Provide the (X, Y) coordinate of the cell's center where the given text is located.  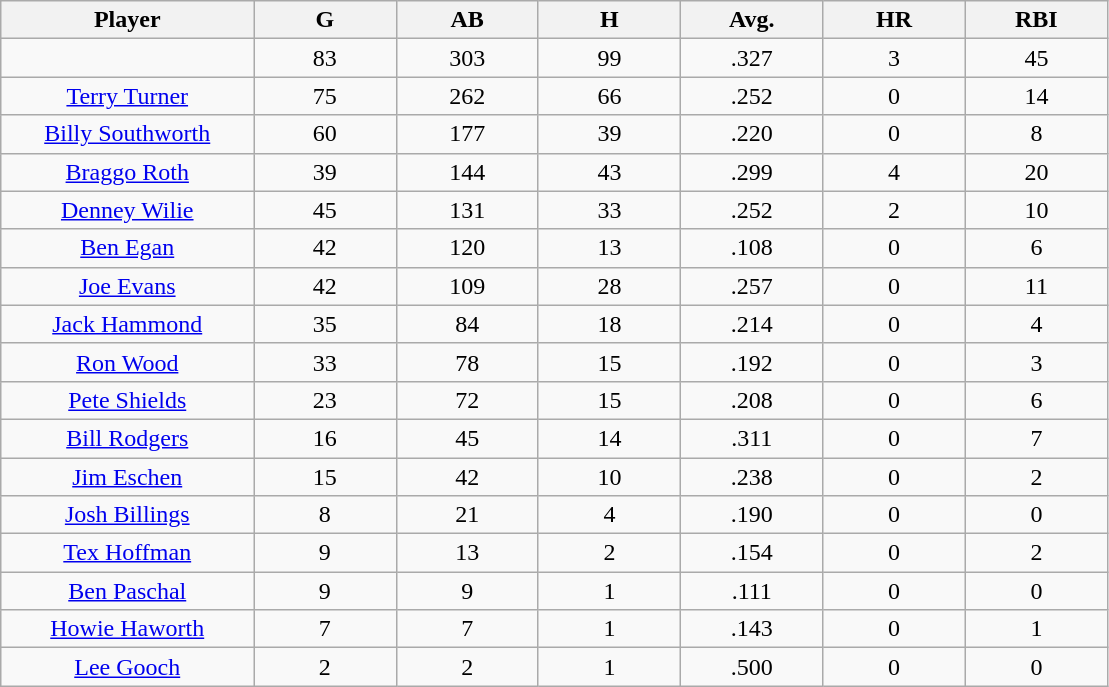
Terry Turner (128, 96)
.299 (752, 172)
.143 (752, 629)
144 (467, 172)
16 (325, 438)
.238 (752, 477)
HR (894, 20)
.220 (752, 134)
262 (467, 96)
21 (467, 515)
131 (467, 210)
.500 (752, 667)
20 (1036, 172)
Joe Evans (128, 286)
H (609, 20)
177 (467, 134)
Pete Shields (128, 400)
Braggo Roth (128, 172)
120 (467, 248)
18 (609, 324)
Denney Wilie (128, 210)
43 (609, 172)
Lee Gooch (128, 667)
72 (467, 400)
Billy Southworth (128, 134)
66 (609, 96)
Jack Hammond (128, 324)
Ben Egan (128, 248)
28 (609, 286)
.208 (752, 400)
60 (325, 134)
Ron Wood (128, 362)
.108 (752, 248)
Avg. (752, 20)
35 (325, 324)
RBI (1036, 20)
.154 (752, 553)
.214 (752, 324)
84 (467, 324)
G (325, 20)
75 (325, 96)
23 (325, 400)
Tex Hoffman (128, 553)
Howie Haworth (128, 629)
Josh Billings (128, 515)
78 (467, 362)
Ben Paschal (128, 591)
.327 (752, 58)
AB (467, 20)
.257 (752, 286)
.190 (752, 515)
Player (128, 20)
11 (1036, 286)
303 (467, 58)
.311 (752, 438)
99 (609, 58)
Bill Rodgers (128, 438)
.192 (752, 362)
.111 (752, 591)
Jim Eschen (128, 477)
109 (467, 286)
83 (325, 58)
